Return [x, y] of the center of cell containing provided text 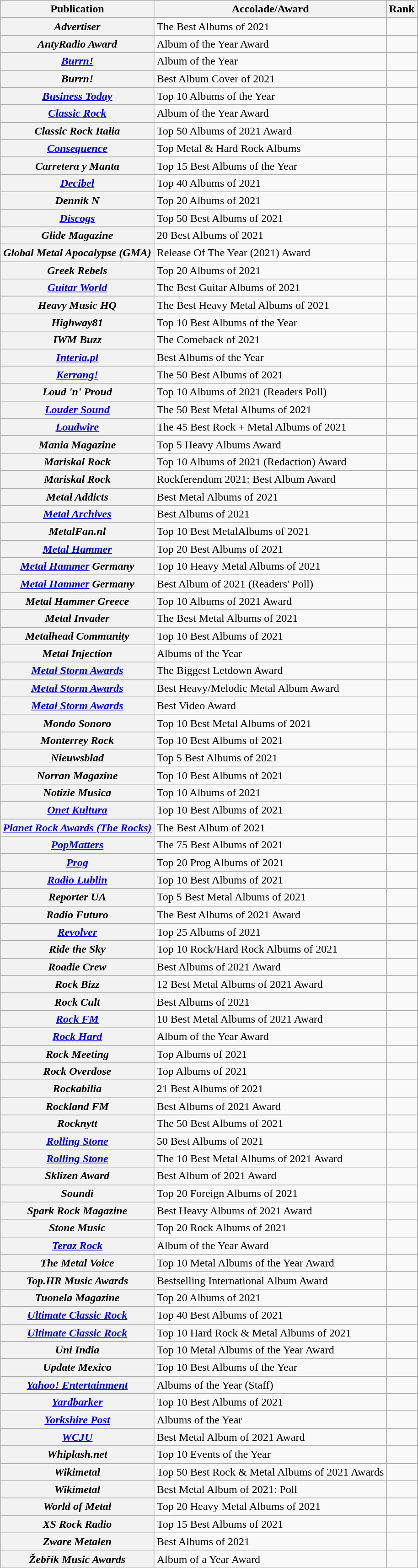
Dennik N [77, 200]
Album of a Year Award [270, 1559]
Metal Injection [77, 653]
The Best Metal Albums of 2021 [270, 619]
Top Metal & Hard Rock Albums [270, 148]
The Comeback of 2021 [270, 340]
Top 10 Heavy Metal Albums of 2021 [270, 566]
Top 20 Rock Albums of 2021 [270, 1228]
Release Of The Year (2021) Award [270, 253]
Planet Rock Awards (The Rocks) [77, 828]
Top.HR Music Awards [77, 1280]
Radio Futuro [77, 915]
Rockferendum 2021: Best Album Award [270, 479]
Rocknytt [77, 1124]
Top 50 Best Rock & Metal Albums of 2021 Awards [270, 1472]
12 Best Metal Albums of 2021 Award [270, 984]
Yardbarker [77, 1402]
Rank [402, 9]
Discogs [77, 218]
The 45 Best Rock + Metal Albums of 2021 [270, 427]
Top 20 Foreign Albums of 2021 [270, 1193]
Reporter UA [77, 897]
Spark Rock Magazine [77, 1211]
Publication [77, 9]
Business Today [77, 96]
MetalFan.nl [77, 532]
Top 10 Albums of 2021 Award [270, 601]
21 Best Albums of 2021 [270, 1089]
Top 10 Best MetalAlbums of 2021 [270, 532]
Best Video Award [270, 706]
Top 20 Best Albums of 2021 [270, 549]
Sklizen Award [77, 1176]
Top 40 Albums of 2021 [270, 183]
Metal Hammer Greece [77, 601]
Rock Cult [77, 1002]
Top 10 Albums of the Year [270, 96]
Top 50 Albums of 2021 Award [270, 131]
Metal Hammer [77, 549]
The Best Heavy Metal Albums of 2021 [270, 305]
Best Metal Albums of 2021 [270, 496]
AntyRadio Award [77, 44]
Metal Archives [77, 514]
Top 15 Best Albums of 2021 [270, 1524]
Accolade/Award [270, 9]
PopMatters [77, 845]
Best Heavy Albums of 2021 Award [270, 1211]
The 50 Best Metal Albums of 2021 [270, 410]
Top 15 Best Albums of the Year [270, 166]
WCJU [77, 1437]
Albums of the Year (Staff) [270, 1385]
Top 10 Hard Rock & Metal Albums of 2021 [270, 1333]
Decibel [77, 183]
Glide Magazine [77, 236]
Yahoo! Entertainment [77, 1385]
Revolver [77, 932]
Rockabilia [77, 1089]
Best Metal Album of 2021 Award [270, 1437]
Soundi [77, 1193]
Loud 'n' Proud [77, 392]
10 Best Metal Albums of 2021 Award [270, 1019]
Best Heavy/Melodic Metal Album Award [270, 688]
Classic Rock Italia [77, 131]
The 75 Best Albums of 2021 [270, 845]
Top 50 Best Albums of 2021 [270, 218]
Radio Lublin [77, 880]
Top 5 Best Metal Albums of 2021 [270, 897]
Highway81 [77, 323]
Heavy Music HQ [77, 305]
Metalhead Community [77, 636]
Rock Meeting [77, 1054]
Best Album Cover of 2021 [270, 79]
Rockland FM [77, 1106]
Norran Magazine [77, 776]
The Best Albums of 2021 [270, 27]
Rock FM [77, 1019]
Notizie Musica [77, 793]
The Biggest Letdown Award [270, 671]
The 10 Best Metal Albums of 2021 Award [270, 1158]
Rock Overdose [77, 1072]
Tuonela Magazine [77, 1298]
Rock Hard [77, 1036]
Classic Rock [77, 113]
Nieuwsblad [77, 758]
Uni India [77, 1350]
Top 40 Best Albums of 2021 [270, 1315]
Roadie Crew [77, 967]
Teraz Rock [77, 1245]
Carretera y Manta [77, 166]
50 Best Albums of 2021 [270, 1141]
Whiplash.net [77, 1455]
The Best Albums of 2021 Award [270, 915]
Greek Rebels [77, 270]
Mania Magazine [77, 444]
Top 10 Albums of 2021 (Redaction) Award [270, 462]
Top 10 Best Metal Albums of 2021 [270, 723]
Top 5 Best Albums of 2021 [270, 758]
Best Album of 2021 Award [270, 1176]
Top 25 Albums of 2021 [270, 932]
Loudwire [77, 427]
Žebřík Music Awards [77, 1559]
Monterrey Rock [77, 740]
Interia.pl [77, 357]
Top 10 Rock/Hard Rock Albums of 2021 [270, 949]
Best Metal Album of 2021: Poll [270, 1489]
Top 20 Prog Albums of 2021 [270, 862]
Zware Metalen [77, 1541]
Advertiser [77, 27]
IWM Buzz [77, 340]
Metal Invader [77, 619]
Top 10 Albums of 2021 [270, 793]
Top 20 Heavy Metal Albums of 2021 [270, 1507]
World of Metal [77, 1507]
Onet Kultura [77, 810]
XS Rock Radio [77, 1524]
Best Album of 2021 (Readers' Poll) [270, 584]
20 Best Albums of 2021 [270, 236]
Bestselling International Album Award [270, 1280]
Louder Sound [77, 410]
The Best Guitar Albums of 2021 [270, 288]
Global Metal Apocalypse (GMA) [77, 253]
Album of the Year [270, 61]
Stone Music [77, 1228]
Guitar World [77, 288]
Top 5 Heavy Albums Award [270, 444]
Kerrang! [77, 375]
Best Albums of the Year [270, 357]
Ride the Sky [77, 949]
The Metal Voice [77, 1263]
Update Mexico [77, 1368]
Consequence [77, 148]
The Best Album of 2021 [270, 828]
Rock Bizz [77, 984]
Prog [77, 862]
Top 10 Events of the Year [270, 1455]
Top 10 Albums of 2021 (Readers Poll) [270, 392]
Metal Addicts [77, 496]
Mondo Sonoro [77, 723]
Yorkshire Post [77, 1420]
